Capture the cell that displays the provided text and extract its (X, Y) central coordinate. 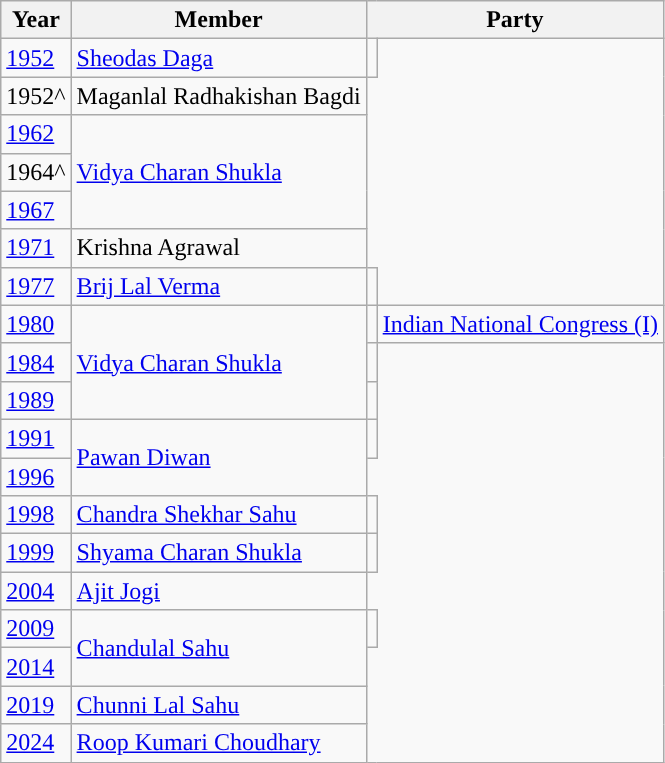
Chandra Shekhar Sahu (218, 515)
2024 (36, 743)
Party (514, 20)
Brij Lal Verma (218, 286)
Ajit Jogi (218, 591)
Chunni Lal Sahu (218, 705)
Maganlal Radhakishan Bagdi (218, 96)
2014 (36, 667)
2004 (36, 591)
1952 (36, 58)
1962 (36, 134)
1980 (36, 324)
1998 (36, 515)
1967 (36, 210)
Pawan Diwan (218, 457)
Member (218, 20)
Sheodas Daga (218, 58)
Year (36, 20)
1999 (36, 553)
Chandulal Sahu (218, 648)
1989 (36, 400)
1991 (36, 438)
2019 (36, 705)
1971 (36, 248)
1996 (36, 477)
Krishna Agrawal (218, 248)
1984 (36, 362)
Indian National Congress (I) (520, 324)
2009 (36, 629)
1964^ (36, 172)
1952^ (36, 96)
1977 (36, 286)
Shyama Charan Shukla (218, 553)
Roop Kumari Choudhary (218, 743)
